Detect which cell encompasses the target text, then output its [x, y] center coordinate. 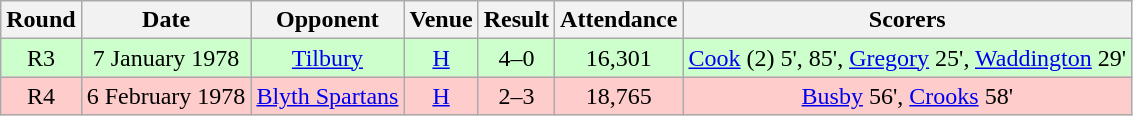
Date [166, 20]
2–3 [516, 96]
Result [516, 20]
Opponent [328, 20]
Cook (2) 5', 85', Gregory 25', Waddington 29' [908, 58]
Tilbury [328, 58]
16,301 [619, 58]
Blyth Spartans [328, 96]
6 February 1978 [166, 96]
Busby 56', Crooks 58' [908, 96]
7 January 1978 [166, 58]
R4 [41, 96]
Scorers [908, 20]
Attendance [619, 20]
R3 [41, 58]
Round [41, 20]
18,765 [619, 96]
4–0 [516, 58]
Venue [441, 20]
